Capture the cell that displays the provided text and extract its (x, y) central coordinate. 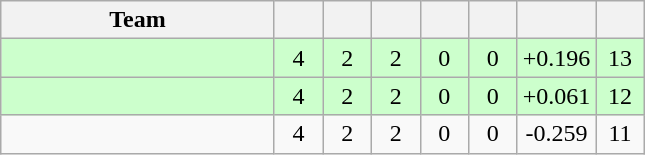
12 (620, 96)
+0.061 (556, 96)
Team (138, 20)
+0.196 (556, 58)
13 (620, 58)
-0.259 (556, 134)
11 (620, 134)
